Find where the given text appears and provide that cell's center as [x, y] coordinate. 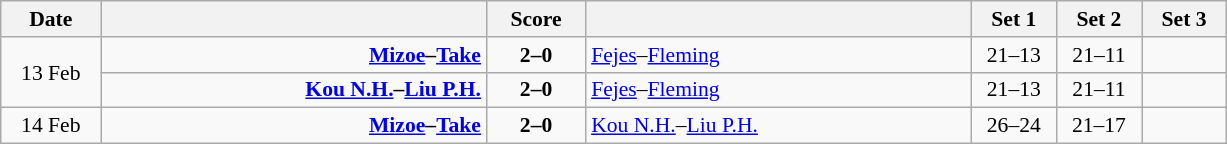
Score [536, 19]
26–24 [1014, 126]
21–17 [1098, 126]
Set 2 [1098, 19]
Set 3 [1184, 19]
Date [51, 19]
Set 1 [1014, 19]
13 Feb [51, 72]
14 Feb [51, 126]
